For the text-containing cell, return its midpoint in [x, y] coordinate format. 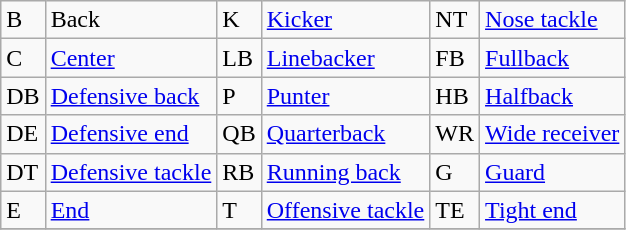
G [455, 172]
HB [455, 96]
Punter [346, 96]
Tight end [552, 210]
T [239, 210]
Nose tackle [552, 20]
P [239, 96]
LB [239, 58]
Center [131, 58]
FB [455, 58]
Defensive tackle [131, 172]
Guard [552, 172]
B [23, 20]
RB [239, 172]
C [23, 58]
DE [23, 134]
Wide receiver [552, 134]
End [131, 210]
Quarterback [346, 134]
Defensive end [131, 134]
Fullback [552, 58]
DB [23, 96]
Running back [346, 172]
Offensive tackle [346, 210]
E [23, 210]
QB [239, 134]
DT [23, 172]
Defensive back [131, 96]
Back [131, 20]
WR [455, 134]
Kicker [346, 20]
Linebacker [346, 58]
K [239, 20]
NT [455, 20]
Halfback [552, 96]
TE [455, 210]
